Search for the cell housing the specified text and yield its [X, Y] center coordinate. 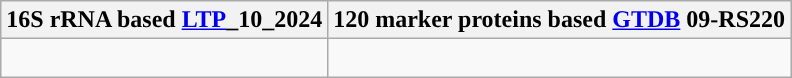
120 marker proteins based GTDB 09-RS220 [560, 20]
16S rRNA based LTP_10_2024 [164, 20]
